Detect which cell encompasses the target text, then output its [x, y] center coordinate. 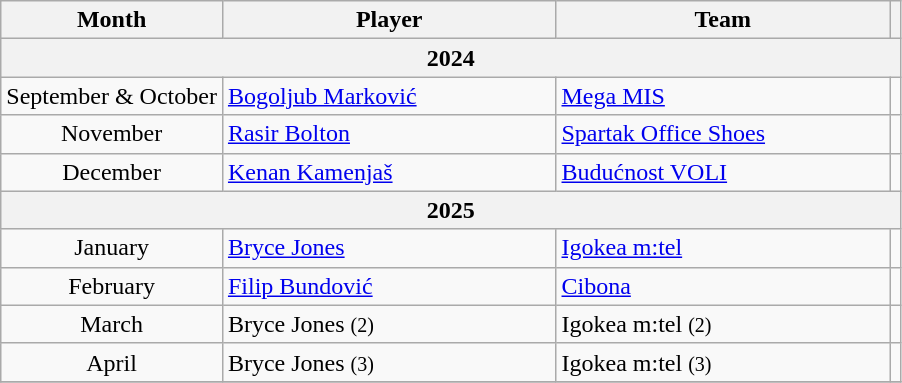
February [112, 286]
September & October [112, 96]
Cibona [723, 286]
Bryce Jones (2) [389, 324]
Rasir Bolton [389, 134]
Spartak Office Shoes [723, 134]
Month [112, 20]
2024 [451, 58]
March [112, 324]
Budućnost VOLI [723, 172]
January [112, 248]
Bogoljub Marković [389, 96]
Igokea m:tel (2) [723, 324]
Team [723, 20]
November [112, 134]
Igokea m:tel [723, 248]
Mega MIS [723, 96]
December [112, 172]
Igokea m:tel (3) [723, 362]
April [112, 362]
Bryce Jones (3) [389, 362]
2025 [451, 210]
Bryce Jones [389, 248]
Kenan Kamenjaš [389, 172]
Filip Bundović [389, 286]
Player [389, 20]
